Extract the (x, y) coordinate from the center of the cell holding the provided text.  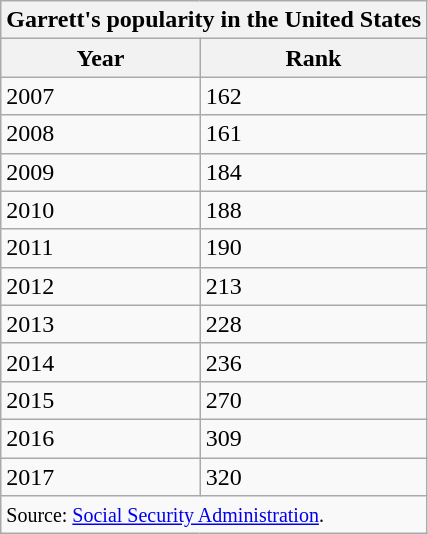
2011 (100, 248)
320 (314, 477)
2016 (100, 438)
213 (314, 286)
190 (314, 248)
2013 (100, 324)
2010 (100, 210)
2012 (100, 286)
Rank (314, 58)
Source: Social Security Administration. (214, 515)
162 (314, 96)
236 (314, 362)
309 (314, 438)
2014 (100, 362)
228 (314, 324)
2007 (100, 96)
2015 (100, 400)
Year (100, 58)
270 (314, 400)
161 (314, 134)
2017 (100, 477)
2009 (100, 172)
188 (314, 210)
184 (314, 172)
Garrett's popularity in the United States (214, 20)
2008 (100, 134)
